Identify which cell holds the provided text, then report its [x, y] central coordinate. 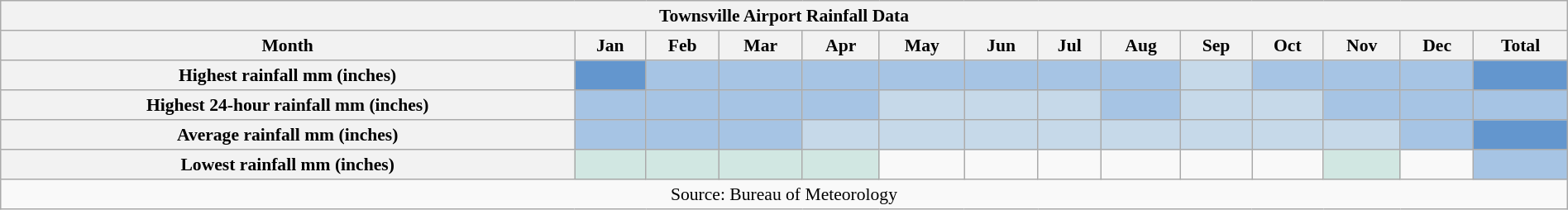
Jan [610, 45]
Mar [761, 45]
Nov [1361, 45]
Aug [1141, 45]
Dec [1437, 45]
Highest rainfall mm (inches) [288, 75]
Apr [840, 45]
Jun [1001, 45]
Source: Bureau of Meteorology [784, 194]
Highest 24-hour rainfall mm (inches) [288, 105]
Townsville Airport Rainfall Data [784, 16]
Jul [1070, 45]
Sep [1216, 45]
May [921, 45]
Lowest rainfall mm (inches) [288, 165]
Total [1520, 45]
Average rainfall mm (inches) [288, 135]
Feb [683, 45]
Month [288, 45]
Oct [1288, 45]
